Pinpoint the cell where the given text exists, returning its (x, y) midpoint coordinate. 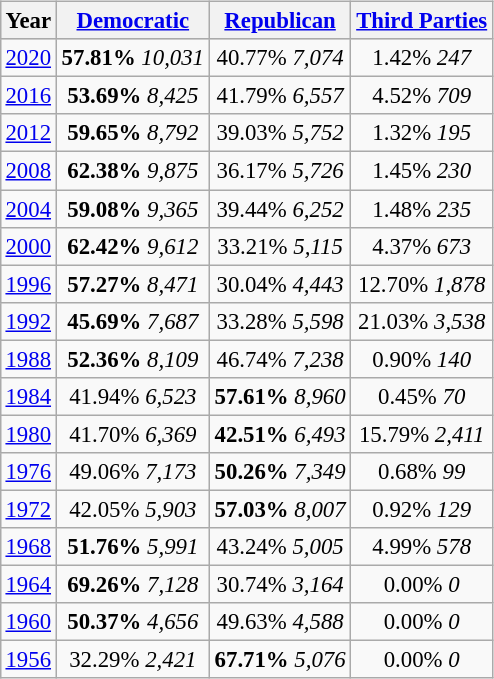
Democratic (132, 21)
2016 (28, 96)
Year (28, 21)
4.99% 578 (422, 547)
33.28% 5,598 (280, 321)
4.52% 709 (422, 96)
Third Parties (422, 21)
30.04% 4,443 (280, 284)
30.74% 3,164 (280, 584)
53.69% 8,425 (132, 96)
4.37% 673 (422, 246)
33.21% 5,115 (280, 246)
1984 (28, 396)
50.26% 7,349 (280, 472)
46.74% 7,238 (280, 359)
1960 (28, 622)
21.03% 3,538 (422, 321)
62.38% 9,875 (132, 171)
0.45% 70 (422, 396)
1964 (28, 584)
36.17% 5,726 (280, 171)
50.37% 4,656 (132, 622)
1972 (28, 509)
32.29% 2,421 (132, 660)
2004 (28, 209)
62.42% 9,612 (132, 246)
15.79% 2,411 (422, 434)
39.03% 5,752 (280, 133)
49.63% 4,588 (280, 622)
2008 (28, 171)
41.94% 6,523 (132, 396)
57.03% 8,007 (280, 509)
1.42% 247 (422, 58)
41.79% 6,557 (280, 96)
1.45% 230 (422, 171)
42.05% 5,903 (132, 509)
59.65% 8,792 (132, 133)
57.27% 8,471 (132, 284)
42.51% 6,493 (280, 434)
1.48% 235 (422, 209)
2000 (28, 246)
57.81% 10,031 (132, 58)
43.24% 5,005 (280, 547)
45.69% 7,687 (132, 321)
41.70% 6,369 (132, 434)
1968 (28, 547)
49.06% 7,173 (132, 472)
52.36% 8,109 (132, 359)
2012 (28, 133)
69.26% 7,128 (132, 584)
51.76% 5,991 (132, 547)
12.70% 1,878 (422, 284)
1956 (28, 660)
59.08% 9,365 (132, 209)
40.77% 7,074 (280, 58)
57.61% 8,960 (280, 396)
1988 (28, 359)
1992 (28, 321)
2020 (28, 58)
1980 (28, 434)
Republican (280, 21)
0.68% 99 (422, 472)
0.92% 129 (422, 509)
0.90% 140 (422, 359)
1996 (28, 284)
1976 (28, 472)
67.71% 5,076 (280, 660)
39.44% 6,252 (280, 209)
1.32% 195 (422, 133)
